Capture the cell that displays the provided text and extract its (x, y) central coordinate. 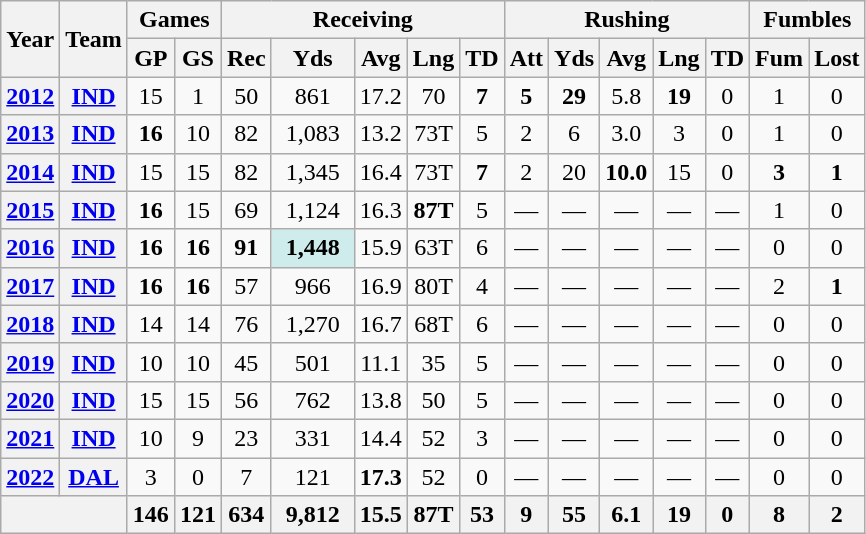
53 (482, 515)
2012 (30, 96)
1,124 (312, 210)
3.0 (626, 134)
6.1 (626, 515)
Lost (837, 58)
Rec (246, 58)
13.2 (380, 134)
56 (246, 400)
2019 (30, 362)
70 (433, 96)
1,270 (312, 324)
2021 (30, 438)
2013 (30, 134)
2015 (30, 210)
762 (312, 400)
63T (433, 248)
16.9 (380, 286)
Rushing (626, 20)
966 (312, 286)
76 (246, 324)
69 (246, 210)
16.4 (380, 172)
91 (246, 248)
2020 (30, 400)
17.2 (380, 96)
146 (150, 515)
GP (150, 58)
80T (433, 286)
Games (174, 20)
16.3 (380, 210)
14.4 (380, 438)
1,083 (312, 134)
11.1 (380, 362)
Receiving (362, 20)
23 (246, 438)
13.8 (380, 400)
634 (246, 515)
501 (312, 362)
15.9 (380, 248)
861 (312, 96)
Fumbles (808, 20)
20 (574, 172)
10.0 (626, 172)
17.3 (380, 477)
4 (482, 286)
1,345 (312, 172)
15.5 (380, 515)
GS (198, 58)
8 (780, 515)
Team (94, 39)
1,448 (312, 248)
331 (312, 438)
35 (433, 362)
2017 (30, 286)
2014 (30, 172)
2018 (30, 324)
55 (574, 515)
2022 (30, 477)
5.8 (626, 96)
Att (526, 58)
29 (574, 96)
2016 (30, 248)
68T (433, 324)
57 (246, 286)
45 (246, 362)
9,812 (312, 515)
Fum (780, 58)
Year (30, 39)
DAL (94, 477)
16.7 (380, 324)
